Scan for the cell matching the given text and deliver its [x, y] coordinate at center. 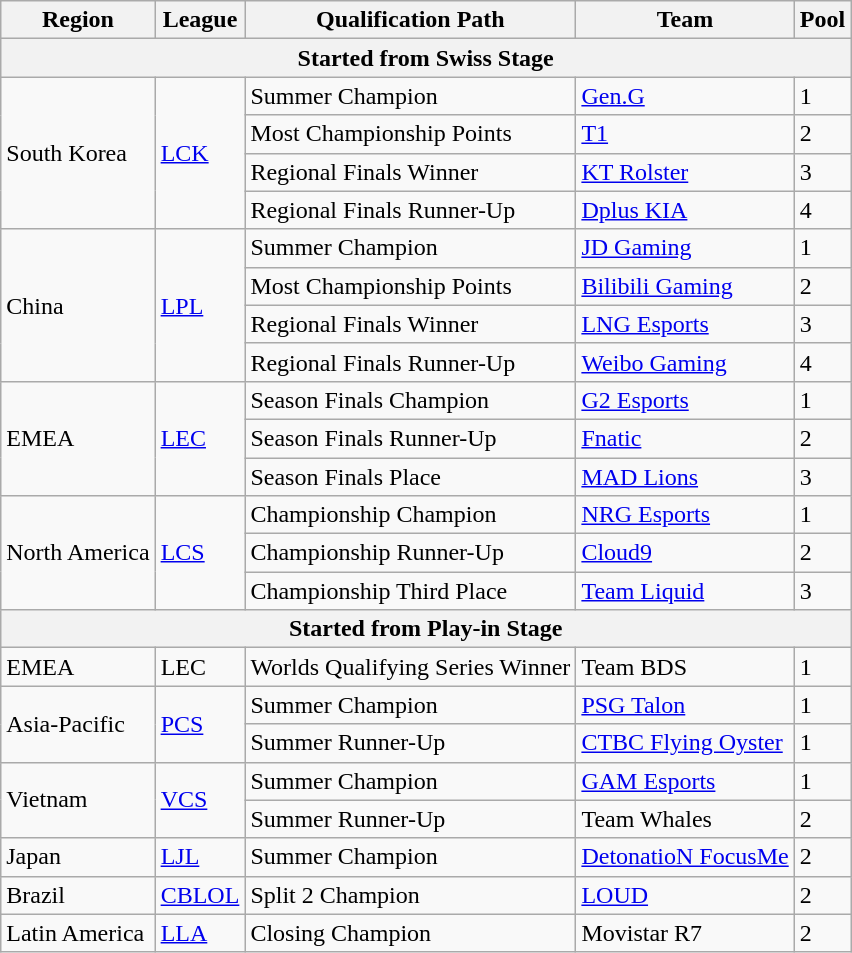
Region [78, 20]
Closing Champion [410, 933]
GAM Esports [685, 781]
Championship Third Place [410, 591]
CTBC Flying Oyster [685, 743]
Team Liquid [685, 591]
T1 [685, 134]
Dplus KIA [685, 210]
JD Gaming [685, 248]
G2 Esports [685, 400]
LLA [200, 933]
Started from Play-in Stage [426, 629]
LOUD [685, 895]
Cloud9 [685, 553]
PCS [200, 724]
South Korea [78, 153]
LCK [200, 153]
DetonatioN FocusMe [685, 857]
Asia-Pacific [78, 724]
Team Whales [685, 819]
Team BDS [685, 667]
Weibo Gaming [685, 362]
Brazil [78, 895]
Japan [78, 857]
Latin America [78, 933]
North America [78, 553]
Championship Runner-Up [410, 553]
LCS [200, 553]
KT Rolster [685, 172]
Movistar R7 [685, 933]
Started from Swiss Stage [426, 58]
LPL [200, 305]
Season Finals Place [410, 477]
League [200, 20]
Season Finals Runner-Up [410, 438]
Vietnam [78, 800]
LJL [200, 857]
CBLOL [200, 895]
PSG Talon [685, 705]
Season Finals Champion [410, 400]
China [78, 305]
Pool [822, 20]
Split 2 Champion [410, 895]
Championship Champion [410, 515]
VCS [200, 800]
Bilibili Gaming [685, 286]
Team [685, 20]
Qualification Path [410, 20]
LNG Esports [685, 324]
Gen.G [685, 96]
Worlds Qualifying Series Winner [410, 667]
Fnatic [685, 438]
NRG Esports [685, 515]
MAD Lions [685, 477]
